Extract the [x, y] coordinate from the center of the cell holding the provided text.  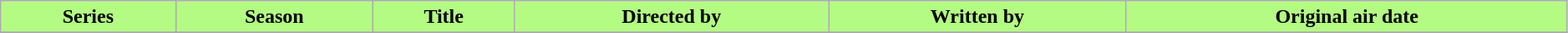
Season [274, 17]
Title [444, 17]
Directed by [672, 17]
Original air date [1347, 17]
Written by [977, 17]
Series [89, 17]
